Capture the cell that displays the provided text and extract its (x, y) central coordinate. 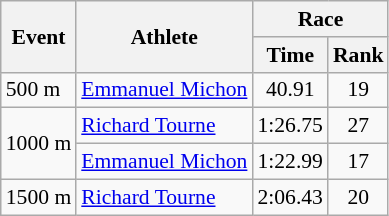
Time (290, 55)
Athlete (164, 36)
500 m (38, 90)
Race (320, 19)
20 (358, 197)
Event (38, 36)
1:26.75 (290, 126)
1:22.99 (290, 162)
27 (358, 126)
17 (358, 162)
19 (358, 90)
Rank (358, 55)
2:06.43 (290, 197)
40.91 (290, 90)
1000 m (38, 144)
1500 m (38, 197)
